Capture the cell that displays the provided text and extract its (x, y) central coordinate. 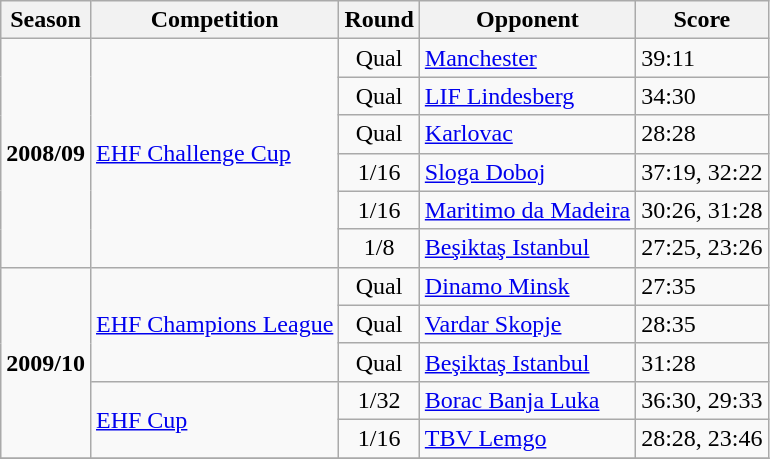
EHF Challenge Cup (214, 153)
2008/09 (46, 153)
30:26, 31:28 (702, 210)
Dinamo Minsk (527, 286)
Season (46, 20)
Sloga Doboj (527, 172)
EHF Champions League (214, 324)
Round (379, 20)
Karlovac (527, 134)
Score (702, 20)
37:19, 32:22 (702, 172)
28:35 (702, 324)
27:25, 23:26 (702, 248)
EHF Cup (214, 419)
Manchester (527, 58)
TBV Lemgo (527, 438)
34:30 (702, 96)
Maritimo da Madeira (527, 210)
Borac Banja Luka (527, 400)
39:11 (702, 58)
2009/10 (46, 362)
36:30, 29:33 (702, 400)
27:35 (702, 286)
31:28 (702, 362)
28:28, 23:46 (702, 438)
1/32 (379, 400)
LIF Lindesberg (527, 96)
28:28 (702, 134)
1/8 (379, 248)
Vardar Skopje (527, 324)
Opponent (527, 20)
Competition (214, 20)
